For the text-containing cell, return its midpoint in [X, Y] coordinate format. 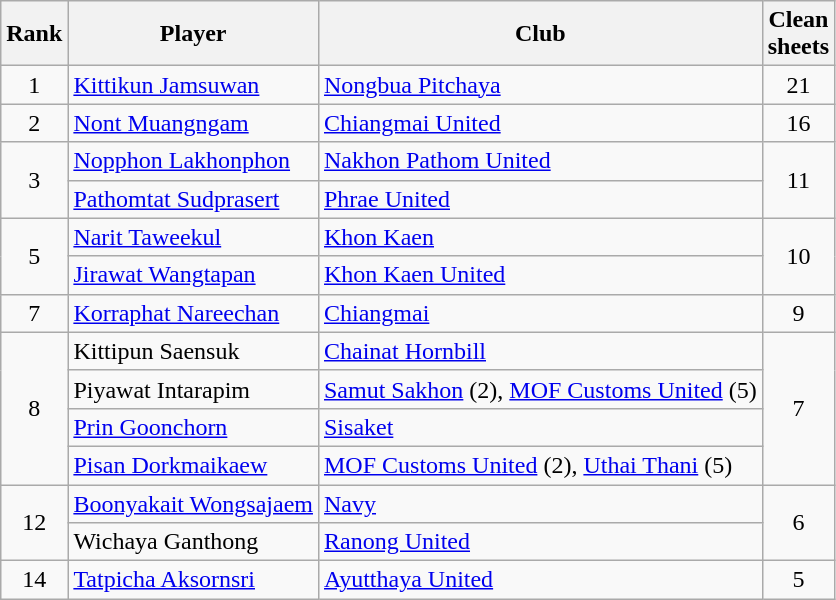
Rank [34, 34]
11 [798, 180]
Phrae United [540, 199]
Pisan Dorkmaikaew [194, 465]
Tatpicha Aksornsri [194, 580]
Chainat Hornbill [540, 351]
MOF Customs United (2), Uthai Thani (5) [540, 465]
Nont Muangngam [194, 123]
Korraphat Nareechan [194, 313]
Nopphon Lakhonphon [194, 161]
3 [34, 180]
Piyawat Intarapim [194, 389]
Ranong United [540, 542]
Nakhon Pathom United [540, 161]
Pathomtat Sudprasert [194, 199]
Ayutthaya United [540, 580]
12 [34, 522]
14 [34, 580]
6 [798, 522]
Khon Kaen United [540, 275]
Kittipun Saensuk [194, 351]
9 [798, 313]
2 [34, 123]
Club [540, 34]
Boonyakait Wongsajaem [194, 503]
Cleansheets [798, 34]
8 [34, 408]
1 [34, 85]
Prin Goonchorn [194, 427]
Nongbua Pitchaya [540, 85]
Jirawat Wangtapan [194, 275]
Chiangmai United [540, 123]
Narit Taweekul [194, 237]
Sisaket [540, 427]
Khon Kaen [540, 237]
Wichaya Ganthong [194, 542]
Kittikun Jamsuwan [194, 85]
Player [194, 34]
Chiangmai [540, 313]
21 [798, 85]
16 [798, 123]
Navy [540, 503]
Samut Sakhon (2), MOF Customs United (5) [540, 389]
10 [798, 256]
